Pinpoint the cell where the given text exists, returning its [X, Y] midpoint coordinate. 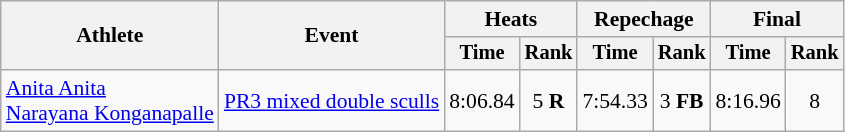
8 [815, 100]
Final [776, 19]
Anita AnitaNarayana Konganapalle [110, 100]
5 R [549, 100]
Heats [510, 19]
PR3 mixed double sculls [332, 100]
8:16.96 [748, 100]
Repechage [644, 19]
3 FB [682, 100]
Athlete [110, 36]
7:54.33 [614, 100]
Event [332, 36]
8:06.84 [482, 100]
